Identify which cell holds the provided text, then report its [X, Y] central coordinate. 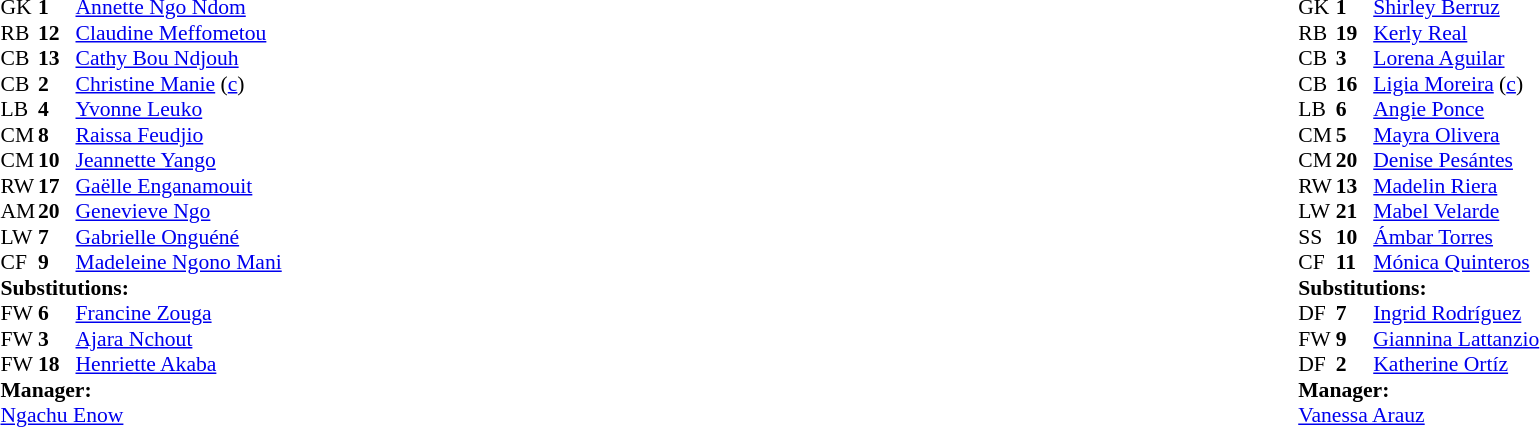
Ajara Nchout [179, 339]
17 [57, 186]
Jeannette Yango [179, 161]
Claudine Meffometou [179, 33]
Lorena Aguilar [1456, 59]
Mónica Quinteros [1456, 263]
Francine Zouga [179, 313]
19 [1355, 33]
Madelin Riera [1456, 186]
Mabel Velarde [1456, 211]
Christine Manie (c) [179, 84]
16 [1355, 84]
SS [1317, 237]
Raissa Feudjio [179, 135]
Katherine Ortíz [1456, 365]
Ingrid Rodríguez [1456, 313]
Ligia Moreira (c) [1456, 84]
11 [1355, 263]
Kerly Real [1456, 33]
18 [57, 365]
Gaëlle Enganamouit [179, 186]
Angie Ponce [1456, 109]
Yvonne Leuko [179, 109]
Ámbar Torres [1456, 237]
Mayra Olivera [1456, 135]
Giannina Lattanzio [1456, 339]
4 [57, 109]
Madeleine Ngono Mani [179, 263]
Denise Pesántes [1456, 161]
Cathy Bou Ndjouh [179, 59]
5 [1355, 135]
Genevieve Ngo [179, 211]
8 [57, 135]
Gabrielle Onguéné [179, 237]
AM [19, 211]
21 [1355, 211]
Henriette Akaba [179, 365]
12 [57, 33]
